Provide the (x, y) coordinate of the cell's center where the given text is located.  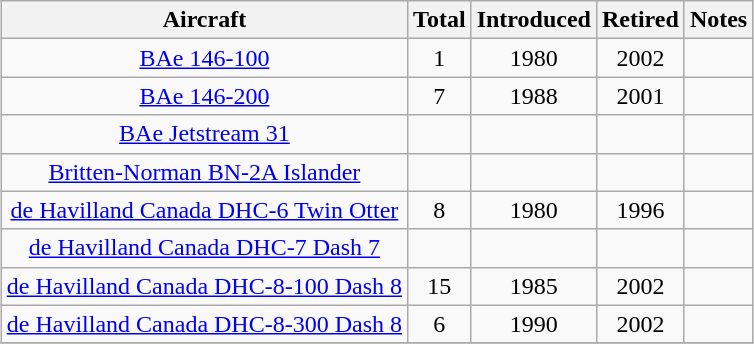
7 (440, 96)
2001 (640, 96)
de Havilland Canada DHC-8-100 Dash 8 (204, 286)
BAe 146-200 (204, 96)
8 (440, 210)
BAe 146-100 (204, 58)
1 (440, 58)
de Havilland Canada DHC-7 Dash 7 (204, 248)
1985 (534, 286)
Total (440, 20)
1988 (534, 96)
BAe Jetstream 31 (204, 134)
15 (440, 286)
1996 (640, 210)
1990 (534, 324)
Britten-Norman BN-2A Islander (204, 172)
de Havilland Canada DHC-8-300 Dash 8 (204, 324)
Retired (640, 20)
6 (440, 324)
Introduced (534, 20)
Notes (718, 20)
de Havilland Canada DHC-6 Twin Otter (204, 210)
Aircraft (204, 20)
